Find where the given text appears and provide that cell's center as (X, Y) coordinate. 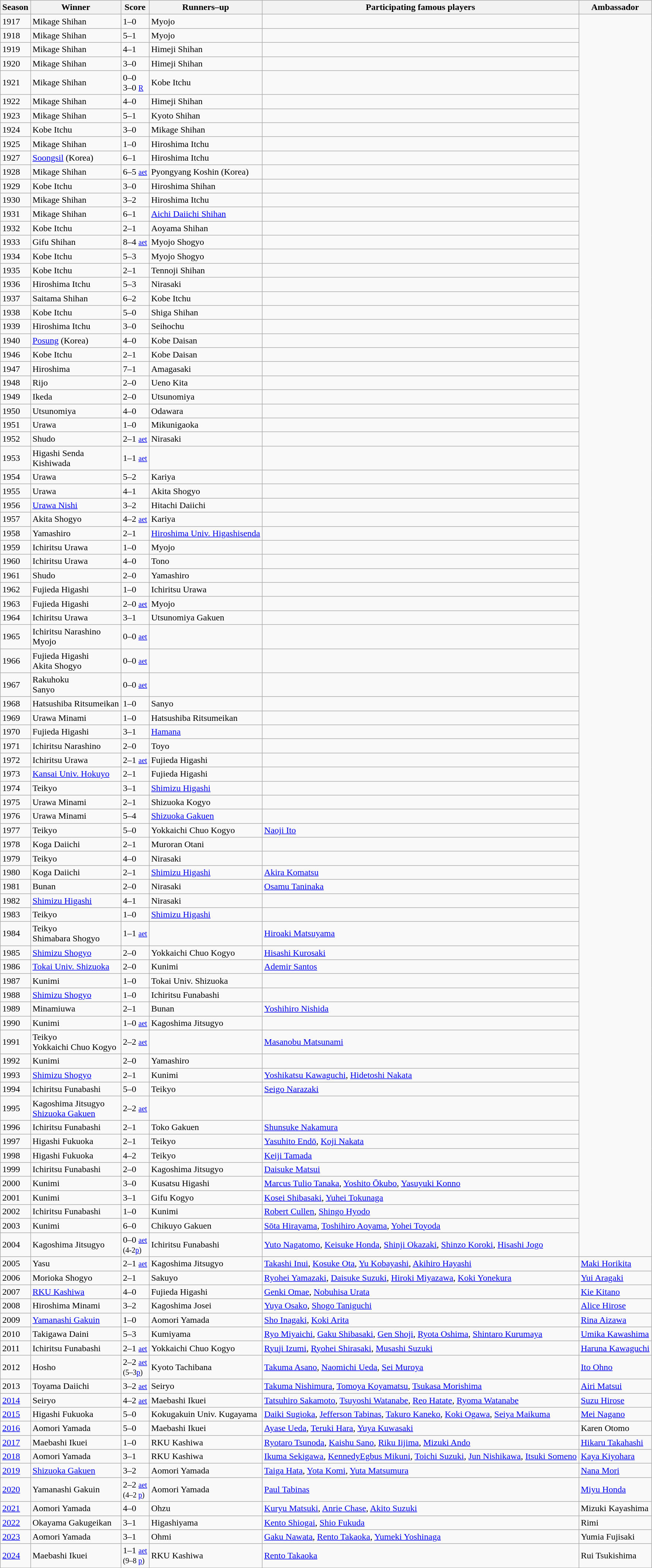
Kyoto Shihan (206, 116)
Rimi (615, 1523)
1924 (16, 130)
6–2 (135, 298)
Posung (Korea) (75, 340)
Ohzu (206, 1509)
1927 (16, 158)
Shunsuke Nakamura (421, 1127)
2018 (16, 1456)
Aoyama Shihan (206, 228)
1975 (16, 802)
1919 (16, 49)
Takigawa Daini (75, 1334)
1988 (16, 995)
Umika Kawashima (615, 1334)
1935 (16, 270)
1997 (16, 1141)
1991 (16, 1042)
1947 (16, 369)
1936 (16, 284)
Suzu Hirose (615, 1400)
Hiroshima (75, 369)
Daisuke Matsui (421, 1170)
4–2 (135, 1156)
3–2 aet (135, 1386)
1–0 aet (135, 1023)
1956 (16, 505)
0–03–0 R (135, 83)
Gifu Kogyo (206, 1198)
Yuya Osako, Shogo Taniguchi (421, 1306)
Teikyo Yokkaichi Chuo Kogyo (75, 1042)
Hiroshima Univ. Higashisenda (206, 533)
Chikuyo Gakuen (206, 1226)
1961 (16, 575)
1954 (16, 477)
Ryotaro Tsunoda, Kaishu Sano, Riku Iijima, Mizuki Ando (421, 1442)
2021 (16, 1509)
Yuto Nagatomo, Keisuke Honda, Shinji Okazaki, Shinzo Koroki, Hisashi Jogo (421, 1245)
1979 (16, 858)
Rui Tsukishima (615, 1555)
1965 (16, 637)
1987 (16, 981)
1931 (16, 214)
Daiki Sugioka, Jefferson Tabinas, Takuro Kaneko, Koki Ogawa, Seiya Maikuma (421, 1414)
Kumiyama (206, 1334)
Ueno Kita (206, 383)
2013 (16, 1386)
1990 (16, 1023)
Karen Otomo (615, 1428)
1985 (16, 953)
Sakuyo (206, 1278)
Participating famous players (421, 7)
Kaya Kiyohara (615, 1456)
2008 (16, 1306)
Ito Ohno (615, 1367)
Paul Tabinas (421, 1490)
2016 (16, 1428)
1986 (16, 967)
1982 (16, 901)
Muroran Otani (206, 844)
1939 (16, 326)
Mizuki Kayashima (615, 1509)
1949 (16, 397)
1969 (16, 718)
Toyo (206, 746)
Alice Hirose (615, 1306)
Mikunigaoka (206, 425)
Hisashi Kurosaki (421, 953)
2022 (16, 1523)
2005 (16, 1264)
Hikaru Takahashi (615, 1442)
Teikyo Shimabara Shogyo (75, 934)
Season (16, 7)
2019 (16, 1471)
1983 (16, 915)
Ryohei Yamazaki, Daisuke Suzuki, Hiroki Miyazawa, Koki Yonekura (421, 1278)
1972 (16, 760)
1920 (16, 64)
1952 (16, 439)
5–4 (135, 816)
1917 (16, 21)
2017 (16, 1442)
1973 (16, 774)
2002 (16, 1212)
Kosei Shibasaki, Yuhei Tokunaga (421, 1198)
1921 (16, 83)
2012 (16, 1367)
Marcus Tulio Tanaka, Yoshito Ōkubo, Yasuyuki Konno (421, 1184)
1974 (16, 788)
Haruna Kawaguchi (615, 1348)
Taiga Hata, Yota Komi, Yuta Matsumura (421, 1471)
Saitama Shihan (75, 298)
1957 (16, 519)
Robert Cullen, Shingo Hyodo (421, 1212)
1933 (16, 242)
Ryo Miyaichi, Gaku Shibasaki, Gen Shoji, Ryota Oshima, Shintaro Kurumaya (421, 1334)
Hosho (75, 1367)
Pyongyang Koshin (Korea) (206, 172)
2010 (16, 1334)
1977 (16, 830)
Akira Komatsu (421, 872)
1938 (16, 312)
1968 (16, 704)
Fujieda HigashiAkita Shogyo (75, 660)
Toyama Daiichi (75, 1386)
Seigo Narazaki (421, 1089)
Toko Gakuen (206, 1127)
Kuryu Matsuki, Anrie Chase, Akito Suzuki (421, 1509)
Airi Matsui (615, 1386)
Hitachi Daiichi (206, 505)
1993 (16, 1075)
Utsunomiya Gakuen (206, 617)
1953 (16, 458)
Kusatsu Higashi (206, 1184)
1998 (16, 1156)
1989 (16, 1009)
2006 (16, 1278)
1992 (16, 1061)
Aichi Daiichi Shihan (206, 214)
Hiroaki Matsuyama (421, 934)
Hiroshima Minami (75, 1306)
Kento Shiogai, Shio Fukuda (421, 1523)
2014 (16, 1400)
1966 (16, 660)
1970 (16, 732)
Shiga Shihan (206, 312)
Winner (75, 7)
Score (135, 7)
1984 (16, 934)
Ikeda (75, 397)
Takuma Asano, Naomichi Ueda, Sei Muroya (421, 1367)
1996 (16, 1127)
Tono (206, 561)
1963 (16, 603)
1978 (16, 844)
Kyoto Tachibana (206, 1367)
2–2 aet(5–3p) (135, 1367)
1981 (16, 886)
1964 (16, 617)
1976 (16, 816)
Runners–up (206, 7)
1930 (16, 200)
Kokugakuin Univ. Kugayama (206, 1414)
Miyu Honda (615, 1490)
1980 (16, 872)
1925 (16, 144)
Ikuma Sekigawa, KennedyEgbus Mikuni, Toichi Suzuki, Jun Nishikawa, Itsuki Someno (421, 1456)
Yoshihiro Nishida (421, 1009)
1928 (16, 172)
Soongsil (Korea) (75, 158)
1–1 aet(9–8 p) (135, 1555)
6–0 (135, 1226)
Okayama Gakugeikan (75, 1523)
Tatsuhiro Sakamoto, Tsuyoshi Watanabe, Reo Hatate, Ryoma Watanabe (421, 1400)
Ohmi (206, 1537)
Kagoshima Josei (206, 1306)
2020 (16, 1490)
Hamana (206, 732)
Minamiuwa (75, 1009)
Shizuoka Kogyo (206, 802)
1955 (16, 491)
2004 (16, 1245)
1923 (16, 116)
Takashi Inui, Kosuke Ota, Yu Kobayashi, Akihiro Hayashi (421, 1264)
2000 (16, 1184)
Mei Nagano (615, 1414)
Yasuhito Endō, Koji Nakata (421, 1141)
Ichiritsu Narashino (75, 746)
Sōta Hirayama, Toshihiro Aoyama, Yohei Toyoda (421, 1226)
Ayase Ueda, Teruki Hara, Yuya Kuwasaki (421, 1428)
2015 (16, 1414)
1922 (16, 102)
1948 (16, 383)
Morioka Shogyo (75, 1278)
1995 (16, 1108)
2001 (16, 1198)
2009 (16, 1320)
Ichiritsu NarashinoMyojo (75, 637)
1934 (16, 256)
Osamu Taninaka (421, 886)
1962 (16, 589)
0–0 aet(4-2p) (135, 1245)
Masanobu Matsunami (421, 1042)
Rina Aizawa (615, 1320)
8–4 aet (135, 242)
1960 (16, 561)
1929 (16, 186)
Kie Kitano (615, 1292)
2011 (16, 1348)
RakuhokuSanyo (75, 685)
2–2 aet(4–2 p) (135, 1490)
Kansai Univ. Hokuyo (75, 774)
Odawara (206, 411)
Nana Mori (615, 1471)
2007 (16, 1292)
Genki Omae, Nobuhisa Urata (421, 1292)
Naoji Ito (421, 830)
1950 (16, 411)
Yasu (75, 1264)
2003 (16, 1226)
1994 (16, 1089)
7–1 (135, 369)
Sho Inagaki, Koki Arita (421, 1320)
Ryuji Izumi, Ryohei Shirasaki, Musashi Suzuki (421, 1348)
Rijo (75, 383)
1932 (16, 228)
5–2 (135, 477)
1937 (16, 298)
1999 (16, 1170)
2–0 aet (135, 603)
Maki Horikita (615, 1264)
1946 (16, 355)
Gifu Shihan (75, 242)
6–5 aet (135, 172)
Kagoshima Jitsugyo Shizuoka Gakuen (75, 1108)
Gaku Nawata, Rento Takaoka, Yumeki Yoshinaga (421, 1537)
Sanyo (206, 704)
Seihochu (206, 326)
1959 (16, 547)
Yumia Fujisaki (615, 1537)
1971 (16, 746)
1967 (16, 685)
1958 (16, 533)
Tennoji Shihan (206, 270)
Amagasaki (206, 369)
Yui Aragaki (615, 1278)
Higashiyama (206, 1523)
2024 (16, 1555)
Urawa Nishi (75, 505)
1940 (16, 340)
Keiji Tamada (421, 1156)
Takuma Nishimura, Tomoya Koyamatsu, Tsukasa Morishima (421, 1386)
Hiroshima Shihan (206, 186)
Rento Takaoka (421, 1555)
1951 (16, 425)
2023 (16, 1537)
1918 (16, 35)
Yoshikatsu Kawaguchi, Hidetoshi Nakata (421, 1075)
Ambassador (615, 7)
Higashi SendaKishiwada (75, 458)
Ademir Santos (421, 967)
